Search for the cell housing the specified text and yield its (X, Y) center coordinate. 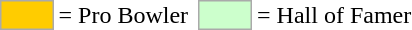
= Pro Bowler (124, 15)
